From the cell containing the given text, extract its center point as (X, Y) coordinate. 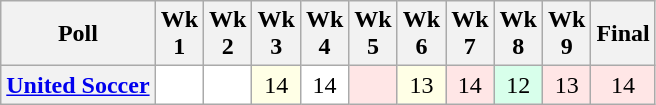
Wk9 (566, 34)
Wk5 (373, 34)
Wk3 (276, 34)
Wk6 (421, 34)
Final (623, 34)
12 (518, 85)
Wk4 (324, 34)
Wk1 (179, 34)
Wk8 (518, 34)
United Soccer (78, 85)
Wk2 (228, 34)
Wk7 (470, 34)
Poll (78, 34)
